Find where the given text appears and provide that cell's center as (X, Y) coordinate. 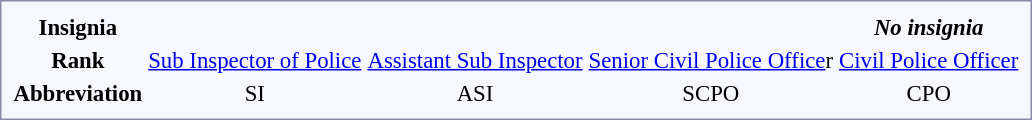
SCPO (710, 93)
ASI (475, 93)
Abbreviation (78, 93)
Assistant Sub Inspector (475, 60)
Insignia (78, 27)
CPO (929, 93)
No insignia (929, 27)
SI (255, 93)
Rank (78, 60)
Sub Inspector of Police (255, 60)
Senior Civil Police Officer (710, 60)
Civil Police Officer (929, 60)
